Identify which cell holds the provided text, then report its [X, Y] central coordinate. 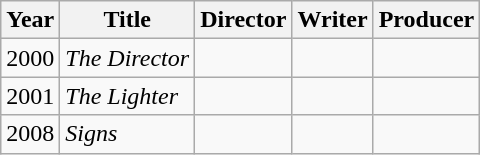
Signs [128, 134]
2008 [30, 134]
2000 [30, 58]
Year [30, 20]
Producer [426, 20]
Director [244, 20]
2001 [30, 96]
Title [128, 20]
The Director [128, 58]
Writer [332, 20]
The Lighter [128, 96]
